Detect which cell encompasses the target text, then output its [x, y] center coordinate. 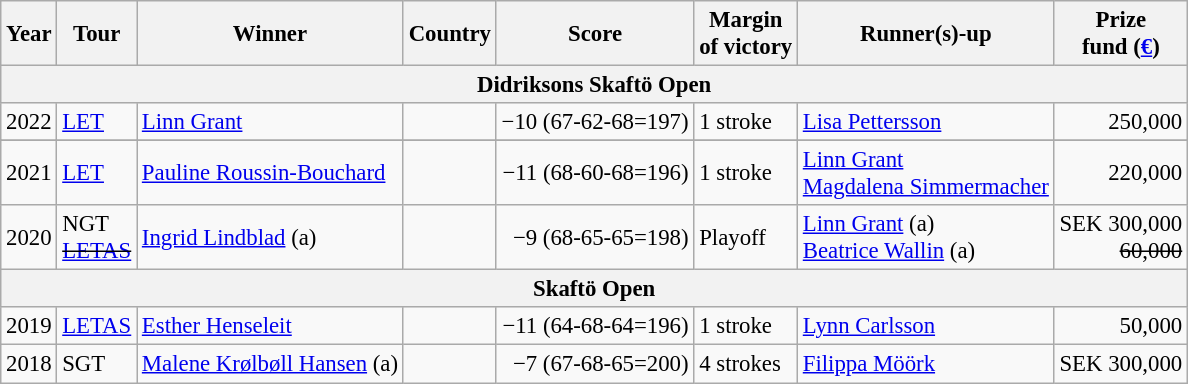
Marginof victory [746, 34]
SGT [97, 364]
2019 [29, 327]
Pauline Roussin-Bouchard [270, 174]
Playoff [746, 238]
250,000 [1120, 122]
50,000 [1120, 327]
2020 [29, 238]
Linn Grant [270, 122]
Lisa Pettersson [926, 122]
220,000 [1120, 174]
−9 (68-65-65=198) [595, 238]
2022 [29, 122]
Prizefund (€) [1120, 34]
SEK 300,000 [1120, 364]
Runner(s)-up [926, 34]
2021 [29, 174]
Winner [270, 34]
Linn Grant (a) Beatrice Wallin (a) [926, 238]
Malene Krølbøll Hansen (a) [270, 364]
Country [450, 34]
Esther Henseleit [270, 327]
Filippa Möörk [926, 364]
−10 (67-62-68=197) [595, 122]
−7 (67-68-65=200) [595, 364]
−11 (68-60-68=196) [595, 174]
LETAS [97, 327]
Ingrid Lindblad (a) [270, 238]
SEK 300,00060,000 [1120, 238]
Tour [97, 34]
Year [29, 34]
Didriksons Skaftö Open [594, 85]
Skaftö Open [594, 289]
4 strokes [746, 364]
NGTLETAS [97, 238]
2018 [29, 364]
−11 (64-68-64=196) [595, 327]
Linn Grant Magdalena Simmermacher [926, 174]
Lynn Carlsson [926, 327]
Score [595, 34]
